Provide the (x, y) coordinate of the cell's center where the given text is located.  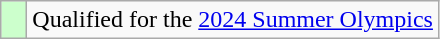
Qualified for the 2024 Summer Olympics (233, 20)
